From the cell containing the given text, extract its center point as (x, y) coordinate. 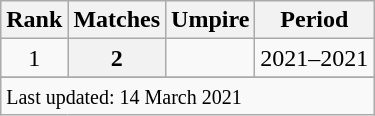
1 (34, 58)
Rank (34, 20)
2 (117, 58)
Last updated: 14 March 2021 (188, 96)
2021–2021 (314, 58)
Matches (117, 20)
Period (314, 20)
Umpire (210, 20)
